Determine the (x, y) coordinate at the center of the cell enclosing the given text.  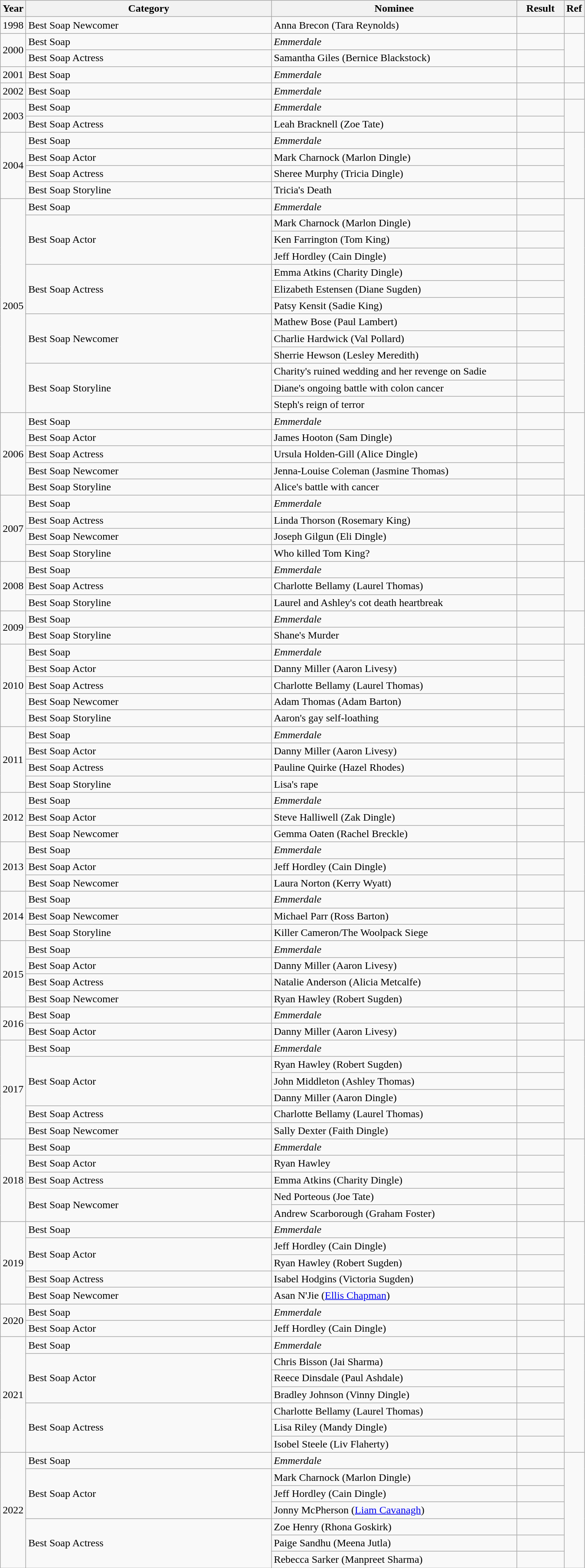
Steve Halliwell (Zak Dingle) (394, 817)
Sally Dexter (Faith Dingle) (394, 1131)
Jonny McPherson (Liam Cavanagh) (394, 1510)
2006 (13, 454)
Bradley Johnson (Vinny Dingle) (394, 1395)
Charity's ruined wedding and her revenge on Sadie (394, 372)
2017 (13, 1089)
2015 (13, 974)
Year (13, 9)
2013 (13, 867)
Elizabeth Estensen (Diane Sugden) (394, 289)
Lisa Riley (Mandy Dingle) (394, 1428)
2019 (13, 1262)
Joseph Gilgun (Eli Dingle) (394, 537)
Diane's ongoing battle with colon cancer (394, 388)
1998 (13, 25)
Lisa's rape (394, 784)
Linda Thorson (Rosemary King) (394, 520)
2004 (13, 165)
Danny Miller (Aaron Dingle) (394, 1098)
Isabel Hodgins (Victoria Sugden) (394, 1279)
2005 (13, 306)
2020 (13, 1320)
Patsy Kensit (Sadie King) (394, 306)
Sheree Murphy (Tricia Dingle) (394, 173)
Laura Norton (Kerry Wyatt) (394, 883)
2001 (13, 75)
Tricia's Death (394, 190)
Natalie Anderson (Alicia Metcalfe) (394, 982)
Charlie Hardwick (Val Pollard) (394, 339)
2016 (13, 1024)
Killer Cameron/The Woolpack Siege (394, 932)
2009 (13, 627)
Anna Brecon (Tara Reynolds) (394, 25)
2007 (13, 528)
Samantha Giles (Bernice Blackstock) (394, 58)
2011 (13, 760)
Pauline Quirke (Hazel Rhodes) (394, 768)
James Hooton (Sam Dingle) (394, 437)
Ursula Holden-Gill (Alice Dingle) (394, 454)
Alice's battle with cancer (394, 487)
Isobel Steele (Liv Flaherty) (394, 1444)
2012 (13, 817)
Ned Porteous (Joe Tate) (394, 1196)
2018 (13, 1180)
Ryan Hawley (394, 1164)
2021 (13, 1395)
Asan N'Jie (Ellis Chapman) (394, 1296)
Jenna-Louise Coleman (Jasmine Thomas) (394, 470)
Aaron's gay self-loathing (394, 718)
Who killed Tom King? (394, 553)
Steph's reign of terror (394, 404)
John Middleton (Ashley Thomas) (394, 1081)
Rebecca Sarker (Manpreet Sharma) (394, 1560)
Michael Parr (Ross Barton) (394, 916)
2010 (13, 685)
Reece Dinsdale (Paul Ashdale) (394, 1378)
Paige Sandhu (Meena Jutla) (394, 1543)
Result (540, 9)
Mathew Bose (Paul Lambert) (394, 322)
Leah Bracknell (Zoe Tate) (394, 124)
Andrew Scarborough (Graham Foster) (394, 1213)
Ref (574, 9)
Chris Bisson (Jai Sharma) (394, 1362)
Sherrie Hewson (Lesley Meredith) (394, 355)
2014 (13, 916)
Laurel and Ashley's cot death heartbreak (394, 603)
Category (149, 9)
2022 (13, 1510)
Ken Farrington (Tom King) (394, 240)
Zoe Henry (Rhona Goskirk) (394, 1526)
2002 (13, 91)
Gemma Oaten (Rachel Breckle) (394, 834)
2000 (13, 50)
2008 (13, 586)
Shane's Murder (394, 636)
Nominee (394, 9)
2003 (13, 116)
Adam Thomas (Adam Barton) (394, 701)
